From the cell containing the given text, extract its center point as [X, Y] coordinate. 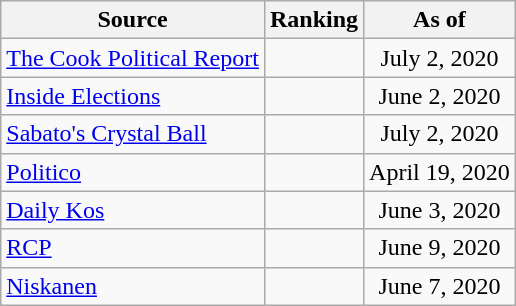
Inside Elections [133, 96]
RCP [133, 248]
As of [440, 20]
June 3, 2020 [440, 210]
June 2, 2020 [440, 96]
June 9, 2020 [440, 248]
Politico [133, 172]
Sabato's Crystal Ball [133, 134]
April 19, 2020 [440, 172]
Ranking [314, 20]
Source [133, 20]
The Cook Political Report [133, 58]
June 7, 2020 [440, 286]
Daily Kos [133, 210]
Niskanen [133, 286]
